Scan for the cell matching the given text and deliver its (X, Y) coordinate at center. 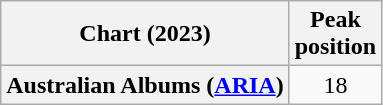
Australian Albums (ARIA) (145, 85)
Chart (2023) (145, 34)
Peakposition (335, 34)
18 (335, 85)
